For the text-containing cell, return its midpoint in (x, y) coordinate format. 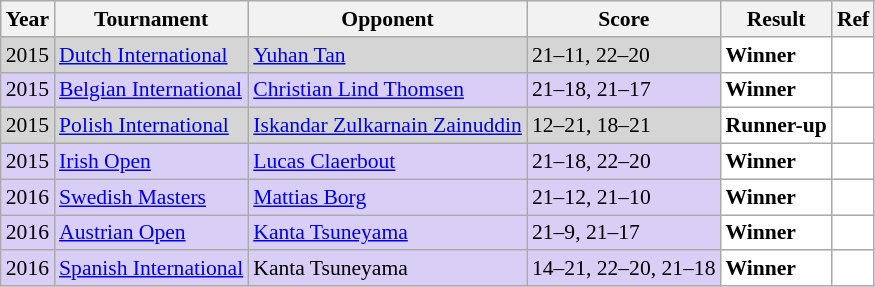
Polish International (151, 126)
Runner-up (776, 126)
21–12, 21–10 (624, 197)
14–21, 22–20, 21–18 (624, 269)
21–9, 21–17 (624, 233)
Year (28, 19)
Opponent (388, 19)
Result (776, 19)
Austrian Open (151, 233)
21–18, 22–20 (624, 162)
Swedish Masters (151, 197)
Dutch International (151, 55)
21–18, 21–17 (624, 90)
Yuhan Tan (388, 55)
12–21, 18–21 (624, 126)
Tournament (151, 19)
Iskandar Zulkarnain Zainuddin (388, 126)
Christian Lind Thomsen (388, 90)
21–11, 22–20 (624, 55)
Score (624, 19)
Irish Open (151, 162)
Mattias Borg (388, 197)
Ref (853, 19)
Spanish International (151, 269)
Belgian International (151, 90)
Lucas Claerbout (388, 162)
